Capture the cell that displays the provided text and extract its [x, y] central coordinate. 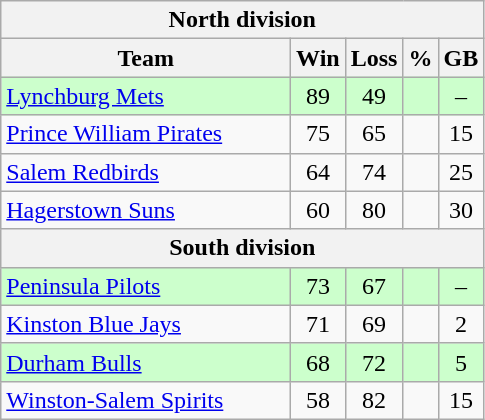
82 [374, 400]
5 [461, 362]
Prince William Pirates [146, 134]
64 [318, 172]
Salem Redbirds [146, 172]
30 [461, 210]
69 [374, 324]
49 [374, 96]
75 [318, 134]
58 [318, 400]
Kinston Blue Jays [146, 324]
Win [318, 58]
Winston-Salem Spirits [146, 400]
2 [461, 324]
65 [374, 134]
60 [318, 210]
GB [461, 58]
73 [318, 286]
72 [374, 362]
Peninsula Pilots [146, 286]
% [420, 58]
Durham Bulls [146, 362]
68 [318, 362]
74 [374, 172]
Team [146, 58]
25 [461, 172]
North division [242, 20]
71 [318, 324]
80 [374, 210]
Lynchburg Mets [146, 96]
Loss [374, 58]
89 [318, 96]
67 [374, 286]
South division [242, 248]
Hagerstown Suns [146, 210]
